Extract the [x, y] coordinate from the center of the cell holding the provided text.  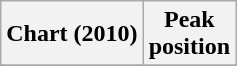
Peakposition [189, 34]
Chart (2010) [72, 34]
